Determine the [X, Y] coordinate at the center of the cell enclosing the given text.  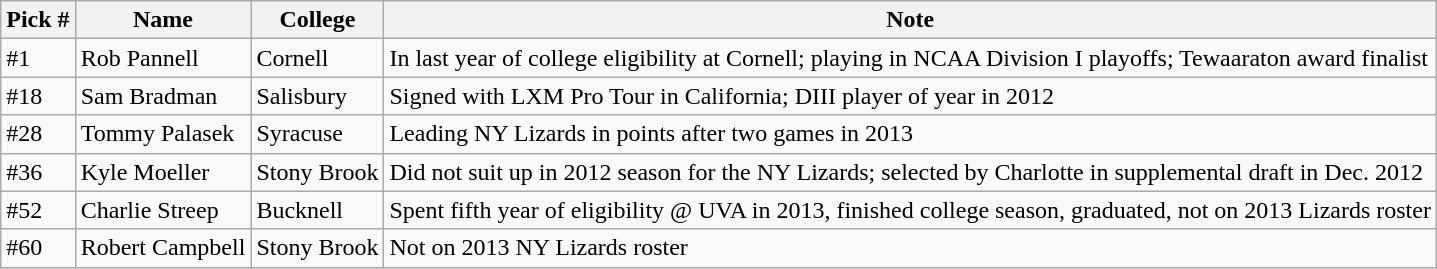
Pick # [38, 20]
Tommy Palasek [163, 134]
Kyle Moeller [163, 172]
College [318, 20]
Cornell [318, 58]
Syracuse [318, 134]
Leading NY Lizards in points after two games in 2013 [910, 134]
Salisbury [318, 96]
Bucknell [318, 210]
Sam Bradman [163, 96]
In last year of college eligibility at Cornell; playing in NCAA Division I playoffs; Tewaaraton award finalist [910, 58]
#52 [38, 210]
#60 [38, 248]
Rob Pannell [163, 58]
Spent fifth year of eligibility @ UVA in 2013, finished college season, graduated, not on 2013 Lizards roster [910, 210]
Not on 2013 NY Lizards roster [910, 248]
Did not suit up in 2012 season for the NY Lizards; selected by Charlotte in supplemental draft in Dec. 2012 [910, 172]
#28 [38, 134]
Robert Campbell [163, 248]
Charlie Streep [163, 210]
#36 [38, 172]
#18 [38, 96]
Note [910, 20]
Name [163, 20]
Signed with LXM Pro Tour in California; DIII player of year in 2012 [910, 96]
#1 [38, 58]
